Extract the (X, Y) coordinate from the center of the cell holding the provided text.  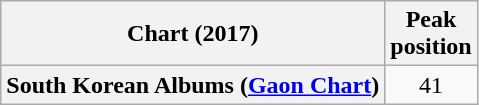
South Korean Albums (Gaon Chart) (193, 85)
Chart (2017) (193, 34)
Peakposition (431, 34)
41 (431, 85)
